Locate the cell with the specified text and output its (x, y) center coordinate. 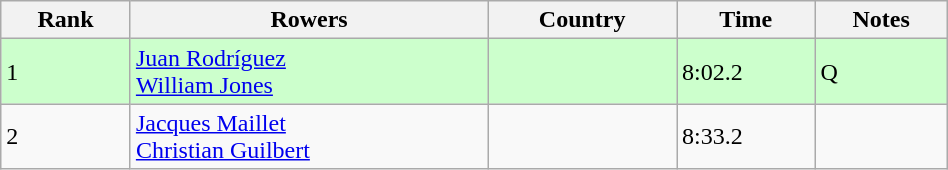
Rank (66, 20)
8:33.2 (746, 136)
Q (881, 72)
Rowers (308, 20)
8:02.2 (746, 72)
Time (746, 20)
Juan RodríguezWilliam Jones (308, 72)
Jacques MailletChristian Guilbert (308, 136)
1 (66, 72)
Country (582, 20)
Notes (881, 20)
2 (66, 136)
